Extract the (x, y) coordinate from the center of the cell holding the provided text.  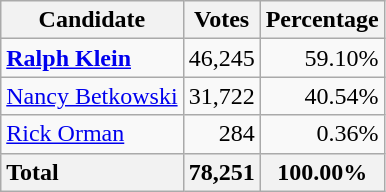
Rick Orman (92, 134)
40.54% (322, 96)
Total (92, 172)
78,251 (222, 172)
Votes (222, 20)
59.10% (322, 58)
0.36% (322, 134)
Ralph Klein (92, 58)
Candidate (92, 20)
284 (222, 134)
31,722 (222, 96)
46,245 (222, 58)
Nancy Betkowski (92, 96)
Percentage (322, 20)
100.00% (322, 172)
